Find where the given text appears and provide that cell's center as [X, Y] coordinate. 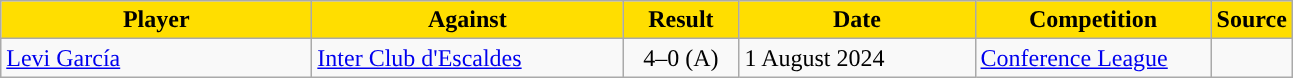
Against [468, 20]
Date [857, 20]
Result [681, 20]
Competition [1093, 20]
4–0 (A) [681, 58]
1 August 2024 [857, 58]
Conference League [1093, 58]
Levi García [156, 58]
Player [156, 20]
Inter Club d'Escaldes [468, 58]
Source [1252, 20]
